From the cell containing the given text, extract its center point as (x, y) coordinate. 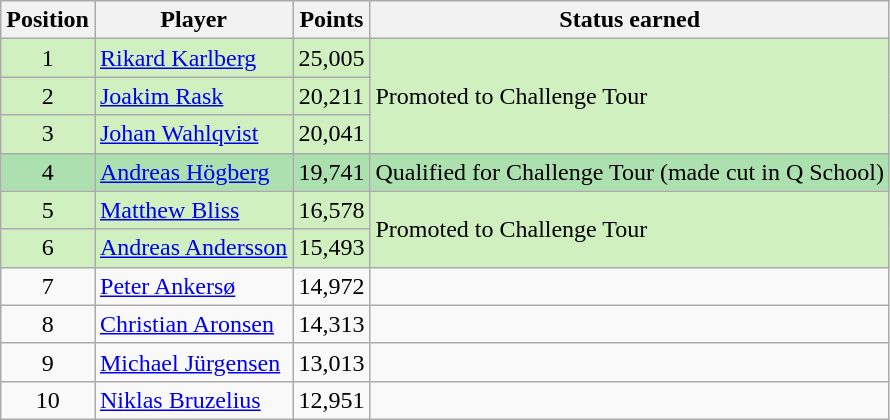
Andreas Högberg (193, 172)
15,493 (332, 248)
Qualified for Challenge Tour (made cut in Q School) (630, 172)
19,741 (332, 172)
8 (48, 324)
9 (48, 362)
14,313 (332, 324)
Michael Jürgensen (193, 362)
12,951 (332, 400)
10 (48, 400)
Points (332, 20)
Rikard Karlberg (193, 58)
16,578 (332, 210)
Joakim Rask (193, 96)
1 (48, 58)
7 (48, 286)
20,041 (332, 134)
Christian Aronsen (193, 324)
3 (48, 134)
6 (48, 248)
Matthew Bliss (193, 210)
Peter Ankersø (193, 286)
Status earned (630, 20)
Player (193, 20)
20,211 (332, 96)
Niklas Bruzelius (193, 400)
13,013 (332, 362)
Johan Wahlqvist (193, 134)
14,972 (332, 286)
Andreas Andersson (193, 248)
Position (48, 20)
5 (48, 210)
4 (48, 172)
25,005 (332, 58)
2 (48, 96)
